Scan for the cell matching the given text and deliver its [x, y] coordinate at center. 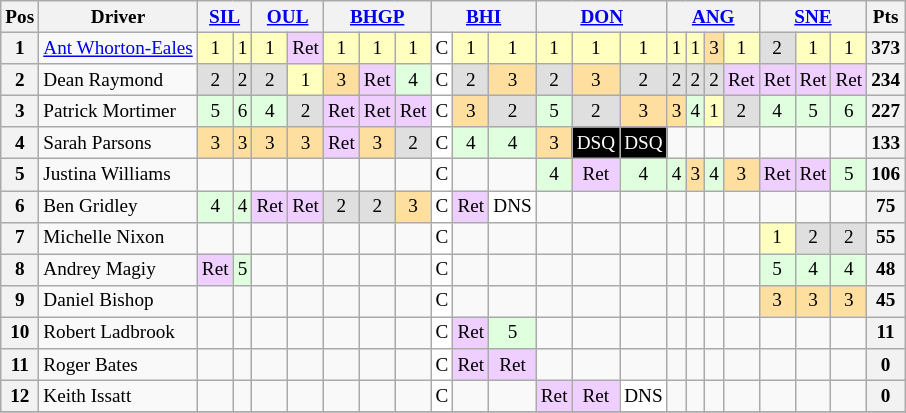
DON [602, 17]
12 [20, 396]
Daniel Bishop [118, 301]
Sarah Parsons [118, 143]
Andrey Magiy [118, 270]
Dean Raymond [118, 80]
Michelle Nixon [118, 238]
Justina Williams [118, 175]
Roger Bates [118, 365]
45 [886, 301]
Robert Ladbrook [118, 333]
106 [886, 175]
8 [20, 270]
BHGP [376, 17]
55 [886, 238]
75 [886, 206]
OUL [288, 17]
10 [20, 333]
227 [886, 111]
Ben Gridley [118, 206]
Ant Whorton-Eales [118, 48]
Keith Issatt [118, 396]
SIL [224, 17]
234 [886, 80]
48 [886, 270]
Pts [886, 17]
7 [20, 238]
Patrick Mortimer [118, 111]
373 [886, 48]
Pos [20, 17]
133 [886, 143]
ANG [713, 17]
BHI [484, 17]
Driver [118, 17]
9 [20, 301]
SNE [812, 17]
